Search for the cell housing the specified text and yield its (X, Y) center coordinate. 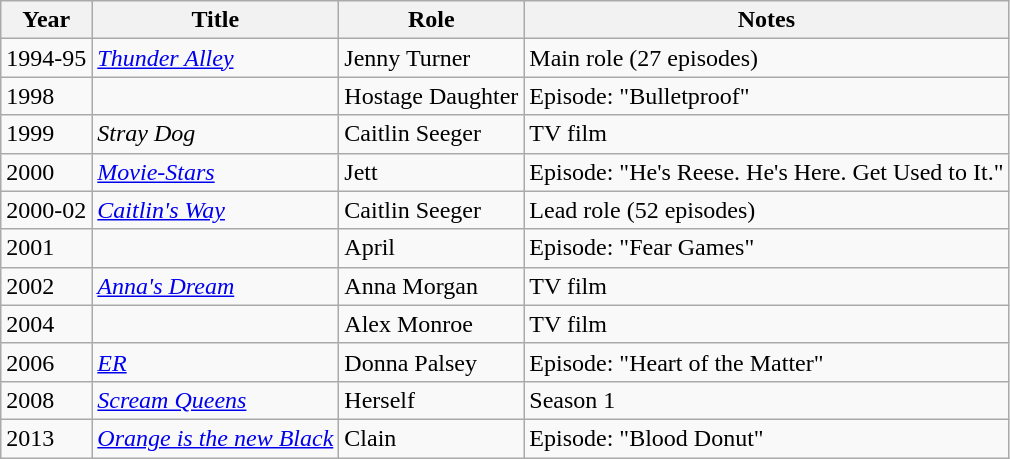
1994-95 (46, 58)
Role (432, 20)
Clain (432, 438)
2001 (46, 248)
2004 (46, 324)
1998 (46, 96)
Herself (432, 400)
Episode: "Bulletproof" (766, 96)
Stray Dog (216, 134)
Year (46, 20)
Thunder Alley (216, 58)
2006 (46, 362)
2000 (46, 172)
Season 1 (766, 400)
Jenny Turner (432, 58)
ER (216, 362)
1999 (46, 134)
Anna's Dream (216, 286)
Title (216, 20)
Anna Morgan (432, 286)
Scream Queens (216, 400)
Notes (766, 20)
Movie-Stars (216, 172)
Main role (27 episodes) (766, 58)
Alex Monroe (432, 324)
Donna Palsey (432, 362)
Lead role (52 episodes) (766, 210)
Episode: "Fear Games" (766, 248)
Jett (432, 172)
April (432, 248)
2000-02 (46, 210)
Caitlin's Way (216, 210)
2013 (46, 438)
Hostage Daughter (432, 96)
Episode: "Blood Donut" (766, 438)
2002 (46, 286)
Episode: "He's Reese. He's Here. Get Used to It." (766, 172)
Episode: "Heart of the Matter" (766, 362)
Orange is the new Black (216, 438)
2008 (46, 400)
